For the text-containing cell, return its midpoint in [x, y] coordinate format. 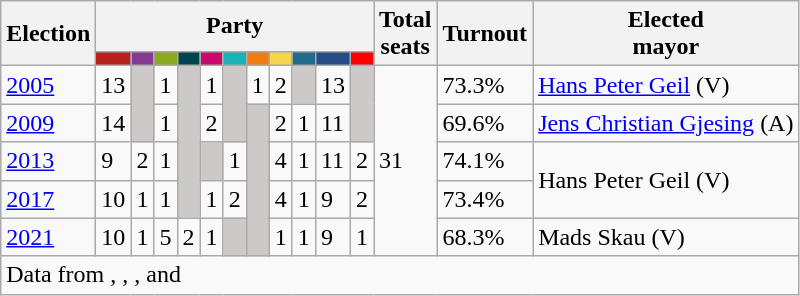
74.1% [485, 161]
Party [235, 26]
Election [48, 34]
73.3% [485, 85]
2013 [48, 161]
68.3% [485, 237]
Jens Christian Gjesing (A) [666, 123]
2009 [48, 123]
5 [166, 237]
Data from , , , and [400, 275]
14 [114, 123]
69.6% [485, 123]
73.4% [485, 199]
Electedmayor [666, 34]
31 [406, 161]
Mads Skau (V) [666, 237]
Totalseats [406, 34]
2021 [48, 237]
Turnout [485, 34]
2017 [48, 199]
2005 [48, 85]
